Identify which cell holds the provided text, then report its (x, y) central coordinate. 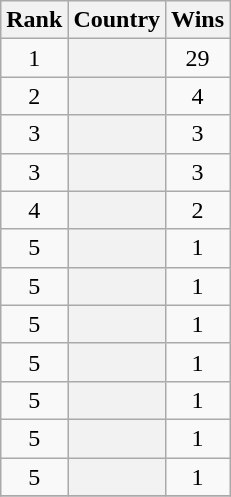
Rank (34, 20)
Country (117, 20)
Wins (198, 20)
29 (198, 58)
